Determine the (X, Y) coordinate at the center of the cell enclosing the given text.  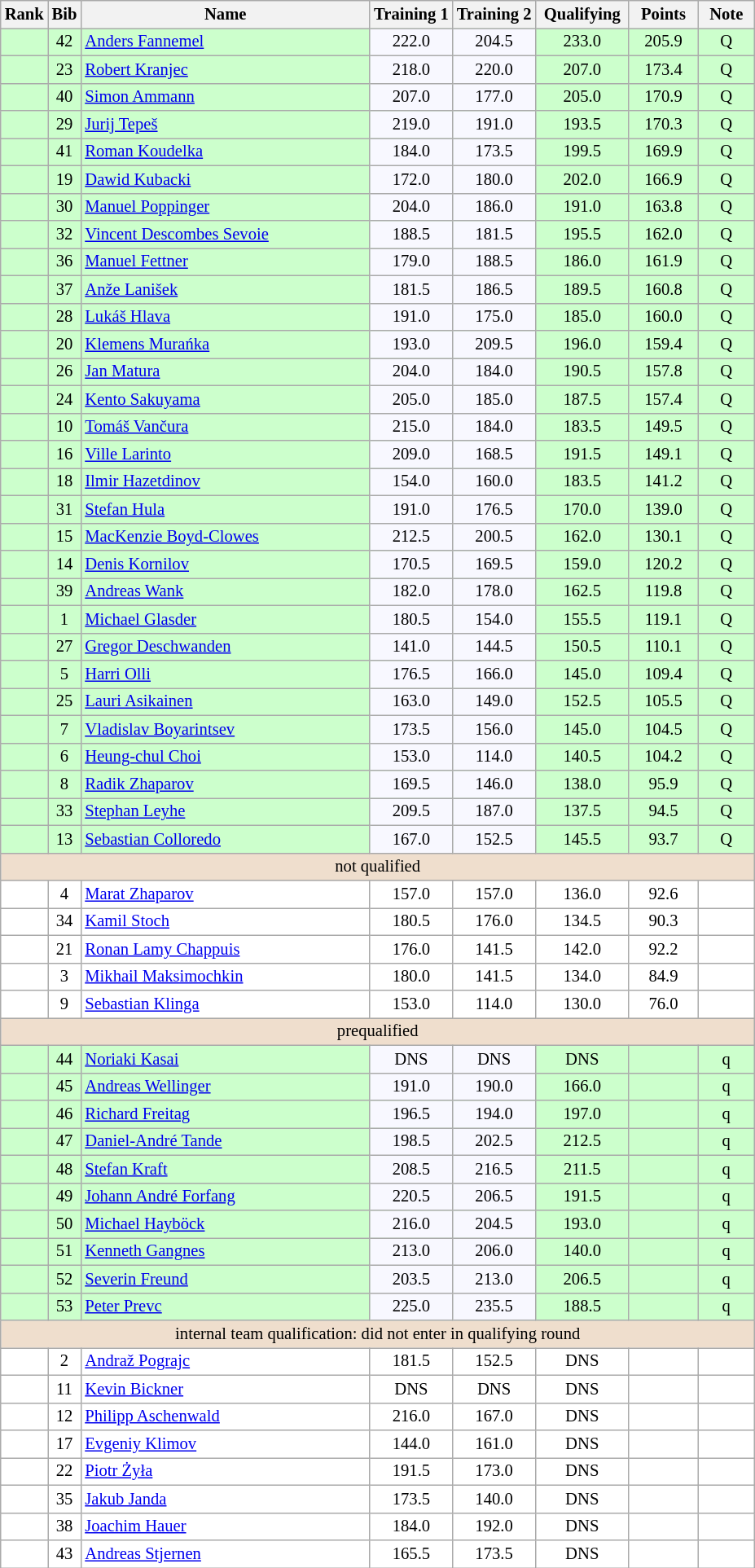
104.2 (663, 757)
33 (65, 811)
Note (726, 14)
Stefan Kraft (225, 1169)
192.0 (494, 1526)
211.5 (582, 1169)
196.0 (582, 345)
53 (65, 1307)
Simon Ammann (225, 97)
220.5 (411, 1197)
Daniel-André Tande (225, 1141)
Sebastian Colloredo (225, 839)
Michael Hayböck (225, 1224)
187.0 (494, 811)
218.0 (411, 69)
Richard Freitag (225, 1113)
Jakub Janda (225, 1499)
Gregor Deschwanden (225, 647)
120.2 (663, 564)
Radik Zhaparov (225, 784)
not qualified (378, 867)
110.1 (663, 647)
140.5 (582, 757)
35 (65, 1499)
48 (65, 1169)
Jan Matura (225, 371)
Sebastian Klinga (225, 1004)
13 (65, 839)
Manuel Poppinger (225, 207)
175.0 (494, 317)
157.4 (663, 399)
8 (65, 784)
Joachim Hauer (225, 1526)
189.5 (582, 289)
Andreas Stjernen (225, 1553)
202.0 (582, 179)
139.0 (663, 509)
1 (65, 619)
Kenneth Gangnes (225, 1251)
43 (65, 1553)
187.5 (582, 399)
16 (65, 454)
23 (65, 69)
24 (65, 399)
41 (65, 152)
28 (65, 317)
104.5 (663, 729)
49 (65, 1197)
50 (65, 1224)
Peter Prevc (225, 1307)
Kento Sakuyama (225, 399)
170.3 (663, 125)
200.5 (494, 537)
29 (65, 125)
MacKenzie Boyd-Clowes (225, 537)
215.0 (411, 427)
149.1 (663, 454)
34 (65, 921)
32 (65, 234)
Philipp Aschenwald (225, 1416)
21 (65, 949)
Kevin Bickner (225, 1389)
Ilmir Hazetdinov (225, 481)
31 (65, 509)
182.0 (411, 591)
233.0 (582, 42)
25 (65, 701)
190.0 (494, 1087)
177.0 (494, 97)
5 (65, 674)
39 (65, 591)
Robert Kranjec (225, 69)
166.9 (663, 179)
170.5 (411, 564)
94.5 (663, 811)
162.5 (582, 591)
11 (65, 1389)
90.3 (663, 921)
26 (65, 371)
163.0 (411, 701)
Stephan Leyhe (225, 811)
161.9 (663, 261)
155.5 (582, 619)
9 (65, 1004)
Bib (65, 14)
Klemens Murańka (225, 345)
45 (65, 1087)
134.0 (582, 977)
179.0 (411, 261)
51 (65, 1251)
92.6 (663, 894)
235.5 (494, 1307)
161.0 (494, 1444)
196.5 (411, 1113)
138.0 (582, 784)
17 (65, 1444)
208.5 (411, 1169)
Tomáš Vančura (225, 427)
159.4 (663, 345)
38 (65, 1526)
84.9 (663, 977)
157.8 (663, 371)
Roman Koudelka (225, 152)
Dawid Kubacki (225, 179)
30 (65, 207)
internal team qualification: did not enter in qualifying round (378, 1333)
Andreas Wank (225, 591)
222.0 (411, 42)
42 (65, 42)
206.0 (494, 1251)
Ville Larinto (225, 454)
150.5 (582, 647)
Anders Fannemel (225, 42)
Vincent Descombes Sevoie (225, 234)
137.5 (582, 811)
22 (65, 1471)
Severin Freund (225, 1279)
52 (65, 1279)
156.0 (494, 729)
136.0 (582, 894)
220.0 (494, 69)
199.5 (582, 152)
10 (65, 427)
3 (65, 977)
198.5 (411, 1141)
Mikhail Maksimochkin (225, 977)
209.0 (411, 454)
93.7 (663, 839)
193.5 (582, 125)
Harri Olli (225, 674)
130.1 (663, 537)
145.5 (582, 839)
12 (65, 1416)
173.0 (494, 1471)
225.0 (411, 1307)
15 (65, 537)
Vladislav Boyarintsev (225, 729)
105.5 (663, 701)
4 (65, 894)
119.1 (663, 619)
40 (65, 97)
2 (65, 1361)
19 (65, 179)
109.4 (663, 674)
149.0 (494, 701)
144.5 (494, 647)
Rank (24, 14)
Evgeniy Klimov (225, 1444)
190.5 (582, 371)
Manuel Fettner (225, 261)
134.5 (582, 921)
159.0 (582, 564)
Lukáš Hlava (225, 317)
142.0 (582, 949)
27 (65, 647)
165.5 (411, 1553)
169.9 (663, 152)
197.0 (582, 1113)
Ronan Lamy Chappuis (225, 949)
92.2 (663, 949)
Michael Glasder (225, 619)
95.9 (663, 784)
216.5 (494, 1169)
144.0 (411, 1444)
146.0 (494, 784)
46 (65, 1113)
149.5 (663, 427)
Lauri Asikainen (225, 701)
168.5 (494, 454)
119.8 (663, 591)
6 (65, 757)
7 (65, 729)
203.5 (411, 1279)
Kamil Stoch (225, 921)
Marat Zhaparov (225, 894)
Training 1 (411, 14)
Anže Lanišek (225, 289)
173.4 (663, 69)
37 (65, 289)
163.8 (663, 207)
205.9 (663, 42)
Heung-chul Choi (225, 757)
Qualifying (582, 14)
Andreas Wellinger (225, 1087)
44 (65, 1059)
202.5 (494, 1141)
195.5 (582, 234)
36 (65, 261)
Noriaki Kasai (225, 1059)
Johann André Forfang (225, 1197)
194.0 (494, 1113)
prequalified (378, 1031)
14 (65, 564)
Jurij Tepeš (225, 125)
18 (65, 481)
Points (663, 14)
76.0 (663, 1004)
219.0 (411, 125)
Stefan Hula (225, 509)
Name (225, 14)
Training 2 (494, 14)
20 (65, 345)
178.0 (494, 591)
130.0 (582, 1004)
Piotr Żyła (225, 1471)
Andraž Pograjc (225, 1361)
141.2 (663, 481)
47 (65, 1141)
170.9 (663, 97)
160.8 (663, 289)
186.5 (494, 289)
170.0 (582, 509)
Denis Kornilov (225, 564)
172.0 (411, 179)
141.0 (411, 647)
